Return the [X, Y] coordinate for the center point of the cell that contains the specified text.  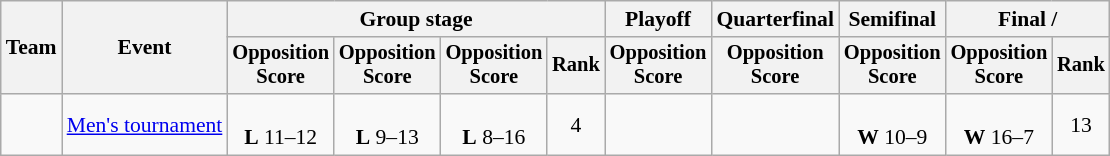
Men's tournament [145, 124]
Team [32, 48]
W 10–9 [892, 124]
Playoff [658, 19]
L 8–16 [494, 124]
Final / [1028, 19]
L 11–12 [280, 124]
13 [1081, 124]
L 9–13 [388, 124]
Group stage [416, 19]
4 [576, 124]
Semifinal [892, 19]
Quarterfinal [775, 19]
W 16–7 [1000, 124]
Event [145, 48]
